Extract the [x, y] coordinate from the center of the cell holding the provided text.  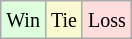
Tie [64, 20]
Win [24, 20]
Loss [106, 20]
